Determine the (X, Y) coordinate at the center of the cell enclosing the given text.  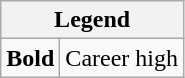
Bold (30, 58)
Legend (92, 20)
Career high (122, 58)
